Return [x, y] of the center of cell containing provided text 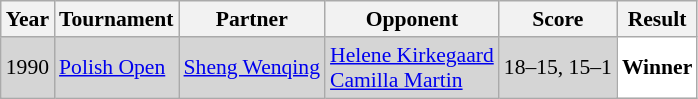
1990 [28, 68]
Tournament [116, 19]
Result [658, 19]
Helene Kirkegaard Camilla Martin [412, 68]
Winner [658, 68]
Partner [252, 19]
Year [28, 19]
Polish Open [116, 68]
Sheng Wenqing [252, 68]
Score [558, 19]
Opponent [412, 19]
18–15, 15–1 [558, 68]
